Find where the given text appears and provide that cell's center as [X, Y] coordinate. 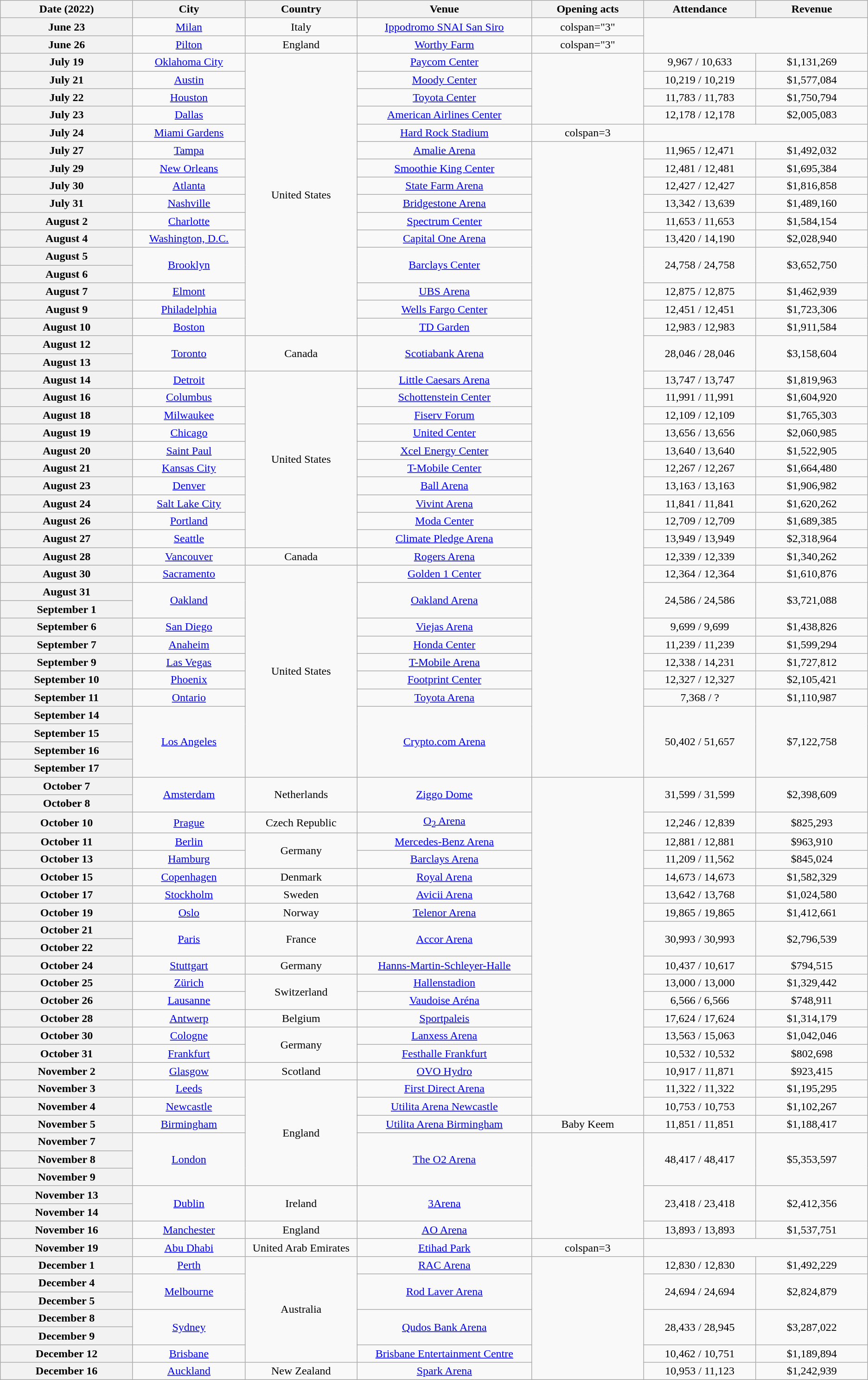
September 15 [67, 733]
Los Angeles [189, 741]
Cologne [189, 1036]
$1,599,294 [811, 645]
$1,906,982 [811, 486]
Czech Republic [301, 823]
Brisbane [189, 1354]
Capital One Arena [444, 239]
Washington, D.C. [189, 239]
OVO Hydro [444, 1071]
Antwerp [189, 1018]
Chicago [189, 433]
$7,122,758 [811, 741]
$1,620,262 [811, 503]
12,427 / 12,427 [700, 185]
11,841 / 11,841 [700, 503]
November 13 [67, 1195]
13,342 / 13,639 [700, 203]
Birmingham [189, 1124]
New Orleans [189, 168]
September 9 [67, 662]
$1,489,160 [811, 203]
October 10 [67, 823]
$3,652,750 [811, 265]
Brooklyn [189, 265]
October 22 [67, 947]
Toyota Center [444, 97]
28,046 / 28,046 [700, 353]
Tampa [189, 150]
Utilita Arena Newcastle [444, 1106]
Anaheim [189, 645]
Date (2022) [67, 9]
Baby Keem [587, 1124]
$1,610,876 [811, 574]
$3,158,604 [811, 353]
Manchester [189, 1230]
Venue [444, 9]
$1,584,154 [811, 221]
$1,765,303 [811, 415]
13,893 / 13,893 [700, 1230]
Smoothie King Center [444, 168]
11,209 / 11,562 [700, 859]
12,246 / 12,839 [700, 823]
12,830 / 12,830 [700, 1265]
$825,293 [811, 823]
July 31 [67, 203]
$794,515 [811, 965]
Paycom Center [444, 62]
October 28 [67, 1018]
Xcel Energy Center [444, 450]
12,875 / 12,875 [700, 292]
August 18 [67, 415]
$1,664,480 [811, 468]
13,420 / 14,190 [700, 239]
$1,188,417 [811, 1124]
$1,110,987 [811, 697]
Rod Laver Arena [444, 1292]
October 13 [67, 859]
Opening acts [587, 9]
November 2 [67, 1071]
Switzerland [301, 991]
13,747 / 13,747 [700, 380]
American Airlines Center [444, 115]
Philadelphia [189, 309]
T-Mobile Center [444, 468]
Telenor Arena [444, 912]
Sportpaleis [444, 1018]
August 5 [67, 256]
3Arena [444, 1203]
Dallas [189, 115]
Seattle [189, 539]
Bridgestone Arena [444, 203]
October 31 [67, 1054]
Little Caesars Arena [444, 380]
$963,910 [811, 842]
July 24 [67, 133]
Vaudoise Aréna [444, 1001]
Atlanta [189, 185]
Belgium [301, 1018]
30,993 / 30,993 [700, 939]
Ball Arena [444, 486]
October 11 [67, 842]
13,000 / 13,000 [700, 983]
$1,195,295 [811, 1089]
October 19 [67, 912]
Hard Rock Stadium [444, 133]
Nashville [189, 203]
October 7 [67, 786]
November 4 [67, 1106]
$2,398,609 [811, 795]
$3,721,088 [811, 601]
11,851 / 11,851 [700, 1124]
Scotiabank Arena [444, 353]
Denver [189, 486]
10,953 / 11,123 [700, 1371]
Toronto [189, 353]
Australia [301, 1309]
Lausanne [189, 1001]
December 4 [67, 1283]
$1,577,084 [811, 80]
July 21 [67, 80]
Abu Dhabi [189, 1247]
9,967 / 10,633 [700, 62]
October 15 [67, 877]
September 6 [67, 627]
August 10 [67, 327]
Elmont [189, 292]
23,418 / 23,418 [700, 1203]
$1,816,858 [811, 185]
State Farm Arena [444, 185]
$2,028,940 [811, 239]
Oakland [189, 601]
12,109 / 12,109 [700, 415]
Milwaukee [189, 415]
11,991 / 11,991 [700, 397]
12,481 / 12,481 [700, 168]
September 7 [67, 645]
$1,604,920 [811, 397]
12,339 / 12,339 [700, 556]
August 19 [67, 433]
August 27 [67, 539]
10,532 / 10,532 [700, 1054]
13,949 / 13,949 [700, 539]
November 16 [67, 1230]
Ireland [301, 1203]
11,653 / 11,653 [700, 221]
12,881 / 12,881 [700, 842]
Etihad Park [444, 1247]
September 17 [67, 768]
November 8 [67, 1159]
October 24 [67, 965]
August 7 [67, 292]
$3,287,022 [811, 1327]
$1,329,442 [811, 983]
September 16 [67, 750]
$1,042,046 [811, 1036]
Vancouver [189, 556]
Ziggo Dome [444, 795]
Salt Lake City [189, 503]
Sweden [301, 894]
July 23 [67, 115]
City [189, 9]
Charlotte [189, 221]
$748,911 [811, 1001]
$1,695,384 [811, 168]
$1,911,584 [811, 327]
Sacramento [189, 574]
24,758 / 24,758 [700, 265]
Barclays Center [444, 265]
12,178 / 12,178 [700, 115]
$1,131,269 [811, 62]
12,451 / 12,451 [700, 309]
$1,582,329 [811, 877]
7,368 / ? [700, 697]
Moda Center [444, 521]
Utilita Arena Birmingham [444, 1124]
10,462 / 10,751 [700, 1354]
13,656 / 13,656 [700, 433]
New Zealand [301, 1371]
Norway [301, 912]
RAC Arena [444, 1265]
November 9 [67, 1177]
Pilton [189, 45]
Oslo [189, 912]
12,327 / 12,327 [700, 680]
Royal Arena [444, 877]
December 9 [67, 1336]
August 6 [67, 274]
$1,537,751 [811, 1230]
Barclays Arena [444, 859]
Lanxess Arena [444, 1036]
$1,492,032 [811, 150]
Vivint Arena [444, 503]
August 26 [67, 521]
August 30 [67, 574]
France [301, 939]
Portland [189, 521]
December 1 [67, 1265]
Ontario [189, 697]
13,163 / 13,163 [700, 486]
Revenue [811, 9]
United Center [444, 433]
Ippodromo SNAI San Siro [444, 27]
48,417 / 48,417 [700, 1159]
Honda Center [444, 645]
Austin [189, 80]
Leeds [189, 1089]
AO Arena [444, 1230]
Frankfurt [189, 1054]
10,219 / 10,219 [700, 80]
Toyota Arena [444, 697]
October 30 [67, 1036]
Glasgow [189, 1071]
Climate Pledge Arena [444, 539]
24,694 / 24,694 [700, 1292]
Schottenstein Center [444, 397]
31,599 / 31,599 [700, 795]
$1,189,894 [811, 1354]
September 10 [67, 680]
November 14 [67, 1212]
Netherlands [301, 795]
November 3 [67, 1089]
Wells Fargo Center [444, 309]
Hallenstadion [444, 983]
$923,415 [811, 1071]
Detroit [189, 380]
September 14 [67, 715]
August 23 [67, 486]
Amsterdam [189, 795]
July 29 [67, 168]
$1,492,229 [811, 1265]
10,917 / 11,871 [700, 1071]
11,239 / 11,239 [700, 645]
28,433 / 28,945 [700, 1327]
12,338 / 14,231 [700, 662]
Stockholm [189, 894]
October 17 [67, 894]
$1,462,939 [811, 292]
Houston [189, 97]
September 1 [67, 609]
Denmark [301, 877]
Hanns-Martin-Schleyer-Halle [444, 965]
13,642 / 13,768 [700, 894]
Dublin [189, 1203]
$5,353,597 [811, 1159]
August 13 [67, 362]
August 31 [67, 592]
12,267 / 12,267 [700, 468]
10,753 / 10,753 [700, 1106]
Country [301, 9]
10,437 / 10,617 [700, 965]
October 26 [67, 1001]
Sydney [189, 1327]
Copenhagen [189, 877]
$1,242,939 [811, 1371]
$1,438,826 [811, 627]
July 22 [67, 97]
$1,522,905 [811, 450]
December 5 [67, 1301]
Golden 1 Center [444, 574]
Berlin [189, 842]
$2,796,539 [811, 939]
Saint Paul [189, 450]
August 28 [67, 556]
Melbourne [189, 1292]
$1,340,262 [811, 556]
Miami Gardens [189, 133]
$2,412,356 [811, 1203]
6,566 / 6,566 [700, 1001]
14,673 / 14,673 [700, 877]
$1,024,580 [811, 894]
$2,105,421 [811, 680]
Festhalle Frankfurt [444, 1054]
Phoenix [189, 680]
9,699 / 9,699 [700, 627]
11,322 / 11,322 [700, 1089]
$845,024 [811, 859]
12,709 / 12,709 [700, 521]
Fiserv Forum [444, 415]
19,865 / 19,865 [700, 912]
Oakland Arena [444, 601]
Prague [189, 823]
Brisbane Entertainment Centre [444, 1354]
$1,819,963 [811, 380]
12,364 / 12,364 [700, 574]
Amalie Arena [444, 150]
Milan [189, 27]
September 11 [67, 697]
Perth [189, 1265]
24,586 / 24,586 [700, 601]
Mercedes-Benz Arena [444, 842]
August 14 [67, 380]
August 12 [67, 345]
August 20 [67, 450]
Qudos Bank Arena [444, 1327]
Zürich [189, 983]
$1,727,812 [811, 662]
San Diego [189, 627]
Spark Arena [444, 1371]
Oklahoma City [189, 62]
12,983 / 12,983 [700, 327]
November 19 [67, 1247]
Viejas Arena [444, 627]
TD Garden [444, 327]
UBS Arena [444, 292]
Scotland [301, 1071]
13,640 / 13,640 [700, 450]
$2,060,985 [811, 433]
$1,723,306 [811, 309]
11,783 / 11,783 [700, 97]
London [189, 1159]
$2,318,964 [811, 539]
Avicii Arena [444, 894]
December 12 [67, 1354]
October 8 [67, 804]
Kansas City [189, 468]
August 2 [67, 221]
$1,689,385 [811, 521]
Crypto.com Arena [444, 741]
Attendance [700, 9]
August 24 [67, 503]
July 30 [67, 185]
October 21 [67, 930]
December 16 [67, 1371]
Boston [189, 327]
August 16 [67, 397]
O2 Arena [444, 823]
June 23 [67, 27]
$802,698 [811, 1054]
United Arab Emirates [301, 1247]
Newcastle [189, 1106]
August 4 [67, 239]
The O2 Arena [444, 1159]
October 25 [67, 983]
December 8 [67, 1318]
Auckland [189, 1371]
Worthy Farm [444, 45]
$1,314,179 [811, 1018]
Hamburg [189, 859]
Paris [189, 939]
June 26 [67, 45]
Stuttgart [189, 965]
11,965 / 12,471 [700, 150]
50,402 / 51,657 [700, 741]
$1,102,267 [811, 1106]
August 21 [67, 468]
17,624 / 17,624 [700, 1018]
August 9 [67, 309]
$1,412,661 [811, 912]
November 7 [67, 1142]
$1,750,794 [811, 97]
Spectrum Center [444, 221]
July 27 [67, 150]
$2,005,083 [811, 115]
November 5 [67, 1124]
Moody Center [444, 80]
Italy [301, 27]
Footprint Center [444, 680]
Rogers Arena [444, 556]
July 19 [67, 62]
T-Mobile Arena [444, 662]
Las Vegas [189, 662]
13,563 / 15,063 [700, 1036]
Accor Arena [444, 939]
Columbus [189, 397]
$2,824,879 [811, 1292]
First Direct Arena [444, 1089]
